Scan for the cell matching the given text and deliver its [x, y] coordinate at center. 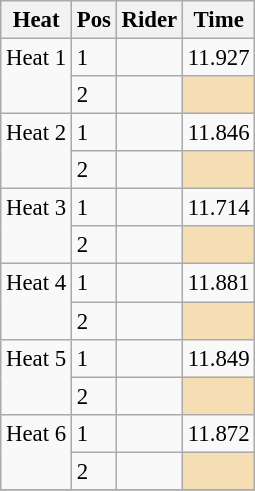
Pos [94, 20]
Heat 4 [36, 302]
Heat [36, 20]
Heat 5 [36, 376]
11.714 [218, 208]
11.849 [218, 358]
11.881 [218, 283]
Heat 6 [36, 452]
Time [218, 20]
11.846 [218, 133]
11.872 [218, 433]
Heat 3 [36, 226]
Heat 1 [36, 76]
Rider [149, 20]
Heat 2 [36, 152]
11.927 [218, 58]
